Extract the [X, Y] coordinate from the center of the cell holding the provided text.  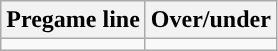
Pregame line [74, 20]
Over/under [210, 20]
